Extract the [x, y] coordinate from the center of the cell holding the provided text.  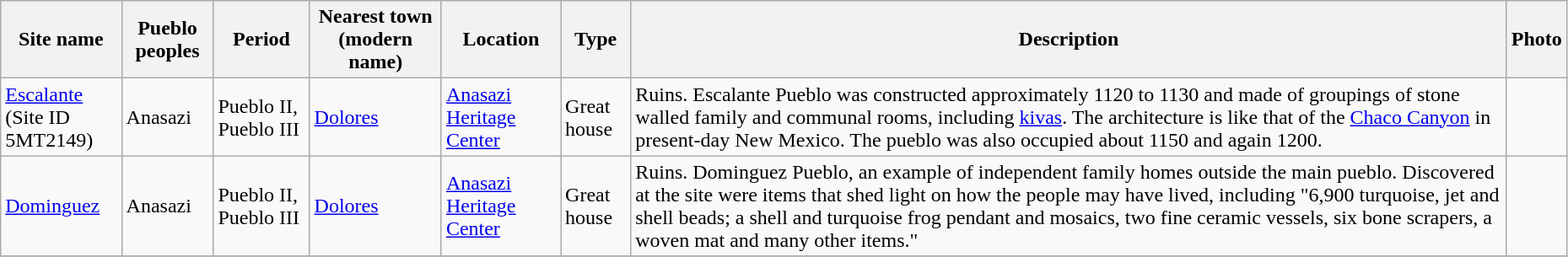
Dominguez [61, 206]
Type [595, 40]
Site name [61, 40]
Nearest town (modern name) [375, 40]
Photo [1537, 40]
Escalante(Site ID 5MT2149) [61, 117]
Pueblo peoples [167, 40]
Description [1070, 40]
Location [501, 40]
Period [261, 40]
